Pinpoint the cell where the given text exists, returning its (X, Y) midpoint coordinate. 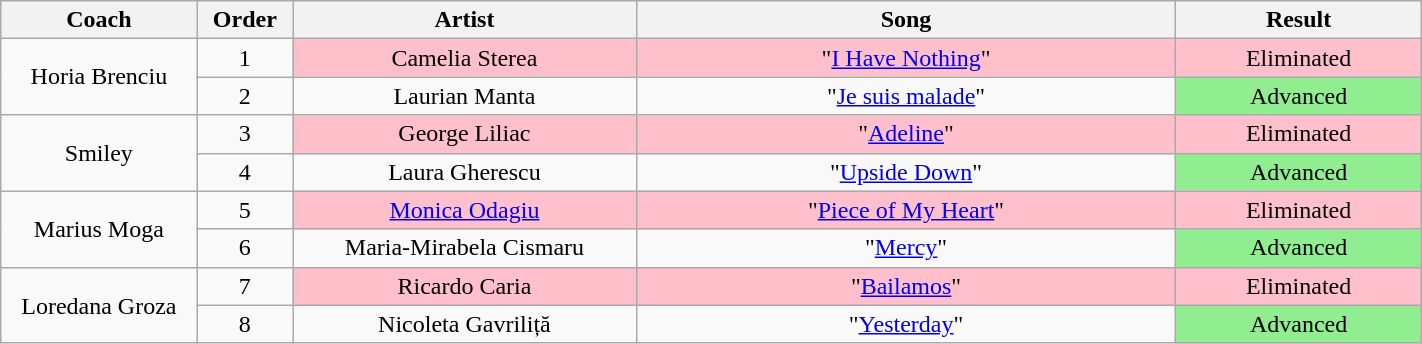
Order (245, 20)
Smiley (99, 153)
"Piece of My Heart" (906, 210)
Laurian Manta (464, 96)
4 (245, 172)
Marius Moga (99, 229)
"Upside Down" (906, 172)
Loredana Groza (99, 305)
"Mercy" (906, 248)
Monica Odagiu (464, 210)
5 (245, 210)
Camelia Sterea (464, 58)
Song (906, 20)
Horia Brenciu (99, 77)
"Bailamos" (906, 286)
3 (245, 134)
Result (1298, 20)
"I Have Nothing" (906, 58)
8 (245, 324)
2 (245, 96)
Maria-Mirabela Cismaru (464, 248)
Nicoleta Gavriliță (464, 324)
"Je suis malade" (906, 96)
Artist (464, 20)
"Adeline" (906, 134)
7 (245, 286)
Ricardo Caria (464, 286)
Coach (99, 20)
6 (245, 248)
"Yesterday" (906, 324)
1 (245, 58)
Laura Gherescu (464, 172)
George Liliac (464, 134)
